From the cell containing the given text, extract its center point as (x, y) coordinate. 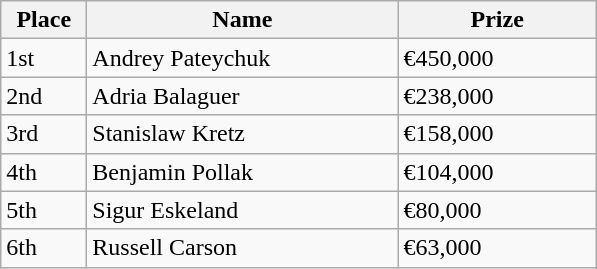
€63,000 (498, 248)
4th (44, 172)
6th (44, 248)
Stanislaw Kretz (242, 134)
Andrey Pateychuk (242, 58)
Place (44, 20)
5th (44, 210)
Name (242, 20)
Russell Carson (242, 248)
1st (44, 58)
2nd (44, 96)
€104,000 (498, 172)
€80,000 (498, 210)
€158,000 (498, 134)
3rd (44, 134)
€238,000 (498, 96)
Sigur Eskeland (242, 210)
Adria Balaguer (242, 96)
Prize (498, 20)
Benjamin Pollak (242, 172)
€450,000 (498, 58)
